Provide the (x, y) coordinate of the cell's center where the given text is located.  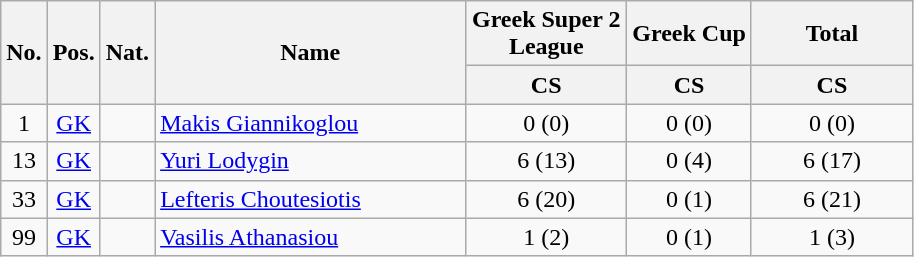
6 (21) (832, 199)
99 (24, 237)
1 (2) (546, 237)
Total (832, 34)
Greek Cup (690, 34)
Greek Super 2 League (546, 34)
1 (3) (832, 237)
Vasilis Athanasiou (310, 237)
Nat. (127, 52)
6 (17) (832, 161)
6 (20) (546, 199)
0 (4) (690, 161)
1 (24, 123)
Lefteris Choutesiotis (310, 199)
Name (310, 52)
Makis Giannikoglou (310, 123)
Yuri Lodygin (310, 161)
6 (13) (546, 161)
Pos. (74, 52)
13 (24, 161)
33 (24, 199)
No. (24, 52)
